Determine the [x, y] coordinate at the center of the cell enclosing the given text.  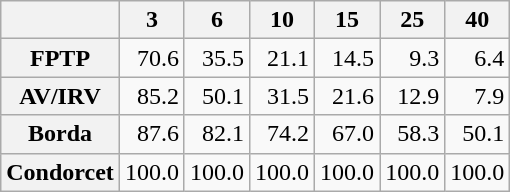
Condorcet [60, 172]
58.3 [412, 134]
9.3 [412, 58]
40 [478, 20]
15 [348, 20]
6.4 [478, 58]
3 [152, 20]
25 [412, 20]
FPTP [60, 58]
14.5 [348, 58]
74.2 [282, 134]
AV/IRV [60, 96]
6 [216, 20]
67.0 [348, 134]
12.9 [412, 96]
82.1 [216, 134]
21.1 [282, 58]
85.2 [152, 96]
87.6 [152, 134]
70.6 [152, 58]
21.6 [348, 96]
10 [282, 20]
31.5 [282, 96]
Borda [60, 134]
35.5 [216, 58]
7.9 [478, 96]
